Provide the [X, Y] coordinate of the cell's center where the given text is located.  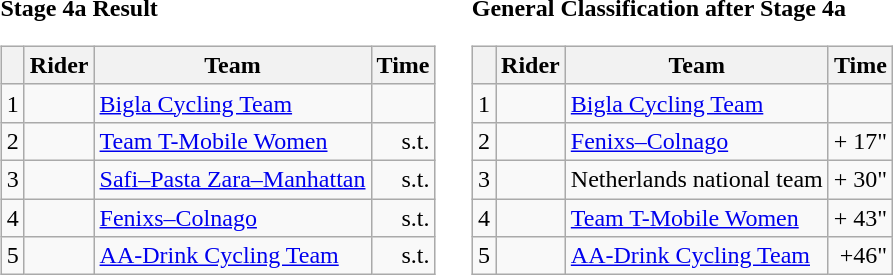
Netherlands national team [696, 179]
+46" [860, 256]
+ 17" [860, 141]
+ 30" [860, 179]
Safi–Pasta Zara–Manhattan [232, 179]
+ 43" [860, 217]
